Scan for the cell matching the given text and deliver its [X, Y] coordinate at center. 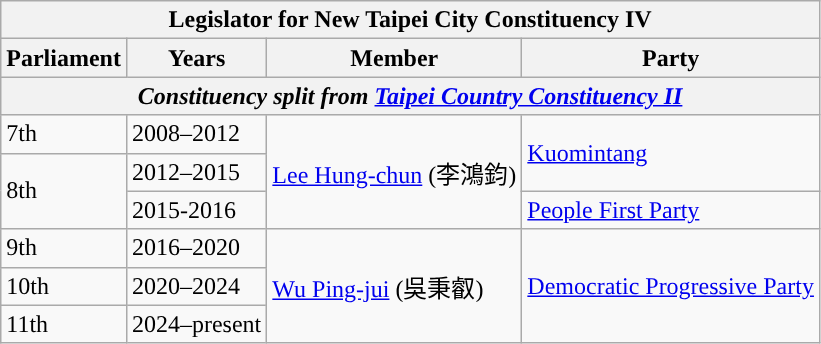
Kuomintang [671, 153]
Member [394, 58]
Party [671, 58]
Democratic Progressive Party [671, 286]
8th [64, 191]
Constituency split from Taipei Country Constituency II [410, 96]
2008–2012 [196, 134]
11th [64, 324]
Lee Hung-chun (李鴻鈞) [394, 172]
7th [64, 134]
Parliament [64, 58]
2012–2015 [196, 172]
Legislator for New Taipei City Constituency IV [410, 20]
People First Party [671, 210]
9th [64, 248]
Years [196, 58]
2020–2024 [196, 286]
Wu Ping-jui (吳秉叡) [394, 286]
2016–2020 [196, 248]
10th [64, 286]
2024–present [196, 324]
2015-2016 [196, 210]
